Find where the given text appears and provide that cell's center as (x, y) coordinate. 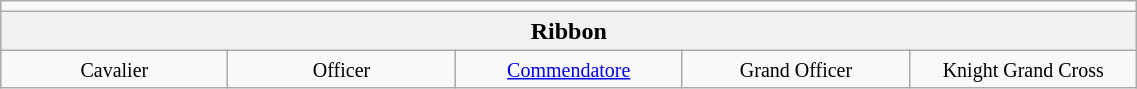
Officer (342, 69)
Cavalier (114, 69)
Grand Officer (796, 69)
Ribbon (569, 31)
Commendatore (568, 69)
Knight Grand Cross (1024, 69)
